From the cell containing the given text, extract its center point as [x, y] coordinate. 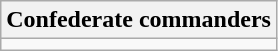
Confederate commanders [139, 20]
